Pinpoint the cell where the given text exists, returning its (X, Y) midpoint coordinate. 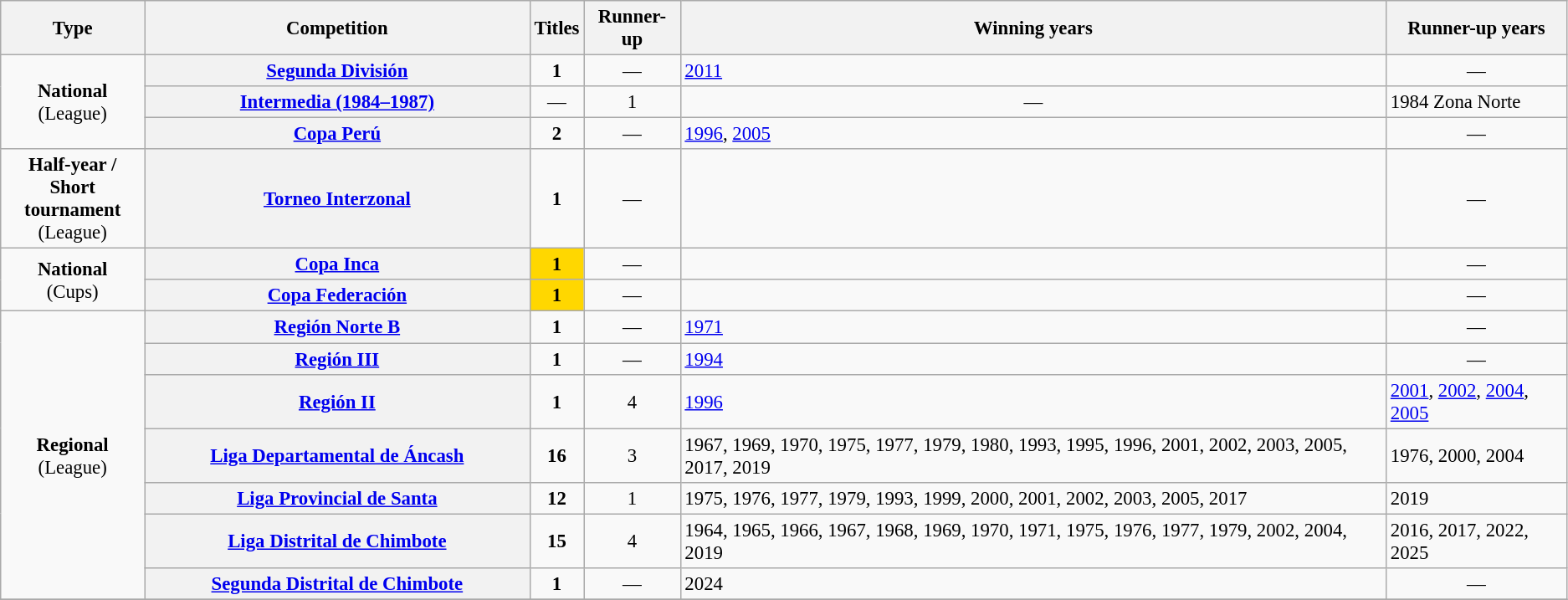
Liga Distrital de Chimbote (338, 541)
1976, 2000, 2004 (1477, 455)
Titles (557, 28)
1984 Zona Norte (1477, 102)
1964, 1965, 1966, 1967, 1968, 1969, 1970, 1971, 1975, 1976, 1977, 1979, 2002, 2004, 2019 (1033, 541)
Copa Inca (338, 264)
Runner-up (633, 28)
Liga Provincial de Santa (338, 498)
1996 (1033, 402)
1975, 1976, 1977, 1979, 1993, 1999, 2000, 2001, 2002, 2003, 2005, 2017 (1033, 498)
Half-year / Shorttournament(League) (73, 199)
Runner-up years (1477, 28)
Winning years (1033, 28)
Intermedia (1984–1987) (338, 102)
2024 (1033, 584)
1967, 1969, 1970, 1975, 1977, 1979, 1980, 1993, 1995, 1996, 2001, 2002, 2003, 2005, 2017, 2019 (1033, 455)
Región Norte B (338, 327)
Segunda División (338, 71)
Torneo Interzonal (338, 199)
Región II (338, 402)
National(League) (73, 102)
Regional(League) (73, 455)
Segunda Distrital de Chimbote (338, 584)
2011 (1033, 71)
Competition (338, 28)
National(Cups) (73, 279)
Copa Perú (338, 134)
2 (557, 134)
12 (557, 498)
2016, 2017, 2022, 2025 (1477, 541)
Región III (338, 359)
3 (633, 455)
Liga Departamental de Áncash (338, 455)
1994 (1033, 359)
2001, 2002, 2004, 2005 (1477, 402)
Copa Federación (338, 295)
15 (557, 541)
16 (557, 455)
1971 (1033, 327)
1996, 2005 (1033, 134)
2019 (1477, 498)
Type (73, 28)
